Identify which cell holds the provided text, then report its (x, y) central coordinate. 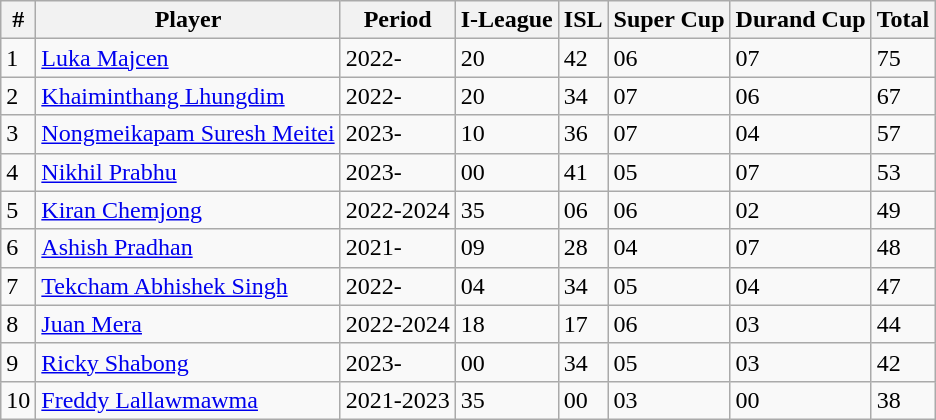
3 (18, 134)
5 (18, 210)
48 (903, 248)
41 (583, 172)
38 (903, 400)
Durand Cup (800, 20)
67 (903, 96)
1 (18, 58)
Total (903, 20)
Nikhil Prabhu (188, 172)
18 (506, 324)
2021-2023 (398, 400)
Tekcham Abhishek Singh (188, 286)
6 (18, 248)
75 (903, 58)
Khaiminthang Lhungdim (188, 96)
2021- (398, 248)
Ricky Shabong (188, 362)
Juan Mera (188, 324)
Period (398, 20)
28 (583, 248)
7 (18, 286)
53 (903, 172)
09 (506, 248)
17 (583, 324)
Player (188, 20)
8 (18, 324)
Nongmeikapam Suresh Meitei (188, 134)
I-League (506, 20)
Luka Majcen (188, 58)
Super Cup (669, 20)
Ashish Pradhan (188, 248)
2 (18, 96)
Kiran Chemjong (188, 210)
9 (18, 362)
49 (903, 210)
02 (800, 210)
Freddy Lallawmawma (188, 400)
47 (903, 286)
57 (903, 134)
ISL (583, 20)
4 (18, 172)
# (18, 20)
36 (583, 134)
44 (903, 324)
